Pinpoint the cell where the given text exists, returning its [X, Y] midpoint coordinate. 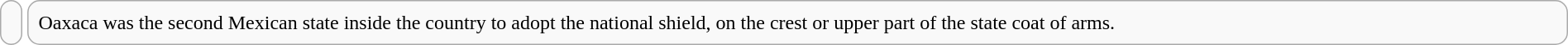
Oaxaca was the second Mexican state inside the country to adopt the national shield, on the crest or upper part of the state coat of arms. [797, 22]
